Detect which cell encompasses the target text, then output its [X, Y] center coordinate. 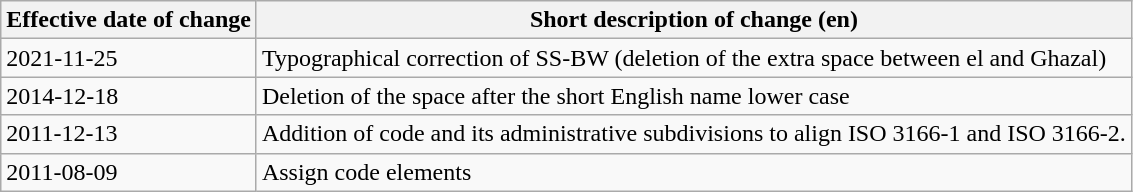
2011-12-13 [129, 134]
Typographical correction of SS-BW (deletion of the extra space between el and Ghazal) [694, 58]
Addition of code and its administrative subdivisions to align ISO 3166-1 and ISO 3166-2. [694, 134]
Assign code elements [694, 172]
2014-12-18 [129, 96]
2011-08-09 [129, 172]
Effective date of change [129, 20]
Deletion of the space after the short English name lower case [694, 96]
2021-11-25 [129, 58]
Short description of change (en) [694, 20]
